From the cell containing the given text, extract its center point as (x, y) coordinate. 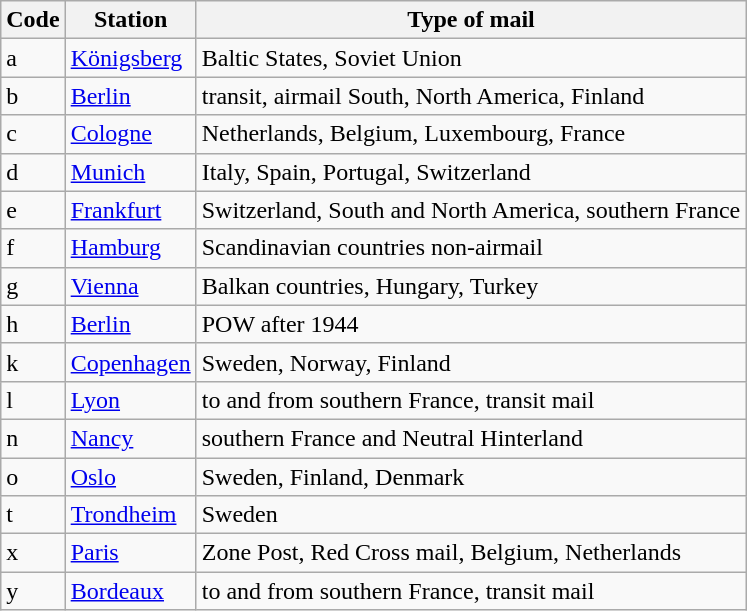
y (33, 591)
n (33, 438)
Bordeaux (130, 591)
Sweden (471, 515)
h (33, 324)
POW after 1944 (471, 324)
b (33, 96)
Zone Post, Red Cross mail, Belgium, Netherlands (471, 553)
Frankfurt (130, 210)
Nancy (130, 438)
Type of mail (471, 20)
k (33, 362)
a (33, 58)
Switzerland, South and North America, southern France (471, 210)
Paris (130, 553)
Hamburg (130, 248)
Lyon (130, 400)
Oslo (130, 477)
Italy, Spain, Portugal, Switzerland (471, 172)
Balkan countries, Hungary, Turkey (471, 286)
Copenhagen (130, 362)
Munich (130, 172)
f (33, 248)
Cologne (130, 134)
Code (33, 20)
l (33, 400)
o (33, 477)
e (33, 210)
x (33, 553)
g (33, 286)
d (33, 172)
c (33, 134)
Station (130, 20)
Sweden, Finland, Denmark (471, 477)
t (33, 515)
Netherlands, Belgium, Luxembourg, France (471, 134)
Scandinavian countries non-airmail (471, 248)
Trondheim (130, 515)
transit, airmail South, North America, Finland (471, 96)
Baltic States, Soviet Union (471, 58)
Königsberg (130, 58)
Sweden, Norway, Finland (471, 362)
southern France and Neutral Hinterland (471, 438)
Vienna (130, 286)
